Output the (X, Y) coordinate of the center of the cell containing the given text.  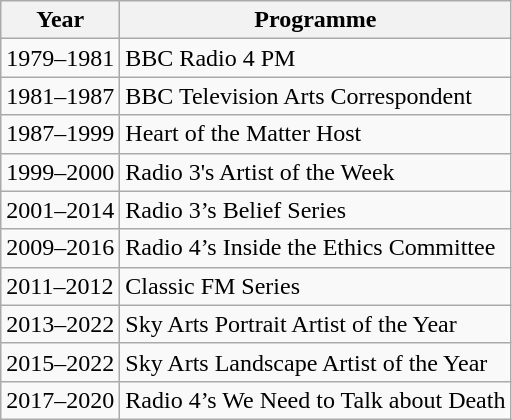
2001–2014 (60, 210)
BBC Radio 4 PM (316, 58)
Sky Arts Portrait Artist of the Year (316, 324)
Sky Arts Landscape Artist of the Year (316, 362)
2011–2012 (60, 286)
Radio 4’s We Need to Talk about Death (316, 400)
Heart of the Matter Host (316, 134)
2017–2020 (60, 400)
1999–2000 (60, 172)
Year (60, 20)
2009–2016 (60, 248)
1981–1987 (60, 96)
Radio 3's Artist of the Week (316, 172)
1979–1981 (60, 58)
Programme (316, 20)
Radio 4’s Inside the Ethics Committee (316, 248)
2013–2022 (60, 324)
Classic FM Series (316, 286)
Radio 3’s Belief Series (316, 210)
2015–2022 (60, 362)
1987–1999 (60, 134)
BBC Television Arts Correspondent (316, 96)
